Identify which cell holds the provided text, then report its [x, y] central coordinate. 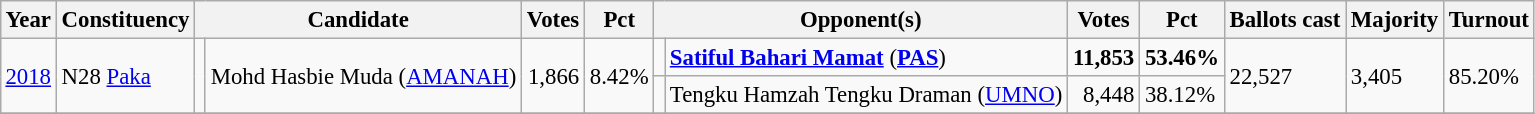
3,405 [1395, 76]
53.46% [1182, 57]
Satiful Bahari Mamat (PAS) [866, 57]
8.42% [618, 76]
Tengku Hamzah Tengku Draman (UMNO) [866, 95]
22,527 [1284, 76]
1,866 [554, 76]
Ballots cast [1284, 20]
Opponent(s) [861, 20]
Year [28, 20]
Candidate [358, 20]
Constituency [125, 20]
11,853 [1104, 57]
Majority [1395, 20]
N28 Paka [125, 76]
Mohd Hasbie Muda (AMANAH) [363, 76]
85.20% [1488, 76]
Turnout [1488, 20]
38.12% [1182, 95]
2018 [28, 76]
8,448 [1104, 95]
